Locate the cell with the specified text and output its (X, Y) center coordinate. 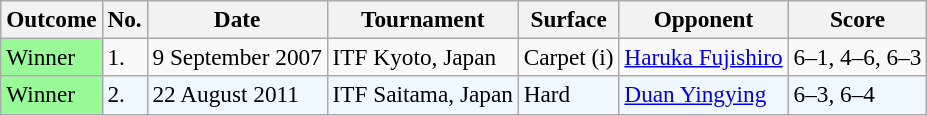
9 September 2007 (237, 57)
Score (858, 19)
Opponent (704, 19)
6–3, 6–4 (858, 95)
Haruka Fujishiro (704, 57)
6–1, 4–6, 6–3 (858, 57)
Tournament (422, 19)
No. (124, 19)
22 August 2011 (237, 95)
Hard (568, 95)
ITF Kyoto, Japan (422, 57)
Date (237, 19)
1. (124, 57)
2. (124, 95)
Carpet (i) (568, 57)
Duan Yingying (704, 95)
Outcome (52, 19)
ITF Saitama, Japan (422, 95)
Surface (568, 19)
